Locate the cell with the specified text and output its (X, Y) center coordinate. 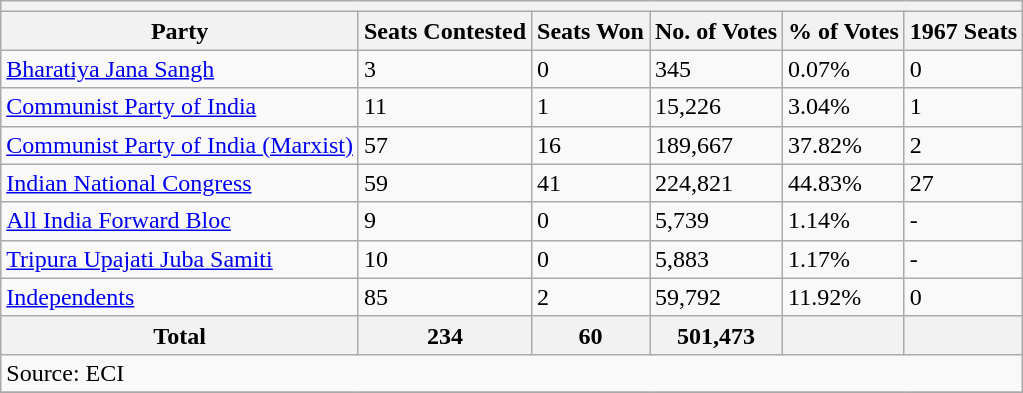
5,883 (716, 259)
Source: ECI (512, 373)
9 (444, 221)
Seats Won (591, 31)
37.82% (844, 145)
234 (444, 335)
11.92% (844, 297)
3 (444, 69)
41 (591, 183)
Indian National Congress (180, 183)
1.14% (844, 221)
15,226 (716, 107)
85 (444, 297)
Communist Party of India (Marxist) (180, 145)
Tripura Upajati Juba Samiti (180, 259)
224,821 (716, 183)
57 (444, 145)
Bharatiya Jana Sangh (180, 69)
11 (444, 107)
44.83% (844, 183)
345 (716, 69)
Independents (180, 297)
3.04% (844, 107)
1967 Seats (963, 31)
Seats Contested (444, 31)
10 (444, 259)
% of Votes (844, 31)
Communist Party of India (180, 107)
27 (963, 183)
60 (591, 335)
Party (180, 31)
All India Forward Bloc (180, 221)
59,792 (716, 297)
0.07% (844, 69)
5,739 (716, 221)
1.17% (844, 259)
No. of Votes (716, 31)
Total (180, 335)
16 (591, 145)
501,473 (716, 335)
59 (444, 183)
189,667 (716, 145)
